Scan for the cell matching the given text and deliver its (X, Y) coordinate at center. 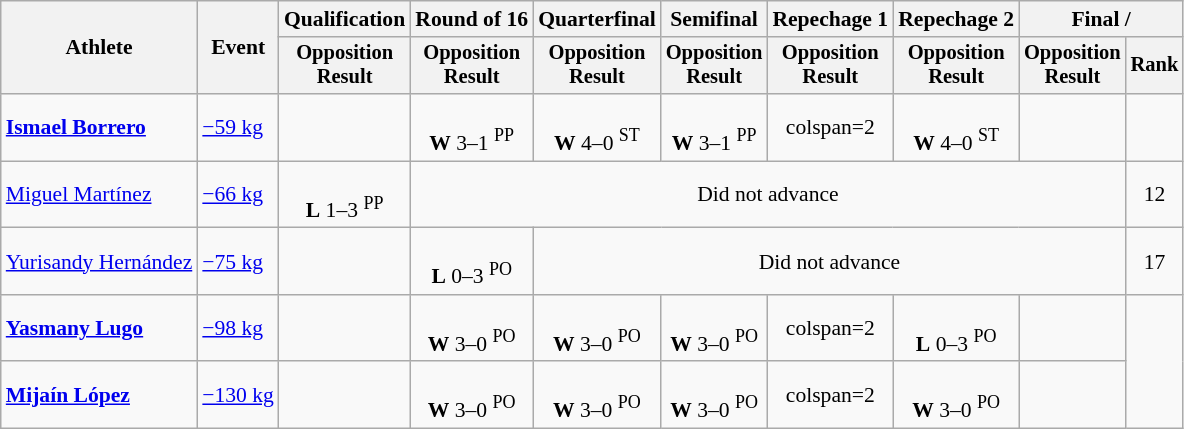
Athlete (100, 48)
−59 kg (238, 128)
Rank (1155, 66)
Quarterfinal (597, 19)
Round of 16 (472, 19)
Qualification (344, 19)
−130 kg (238, 396)
12 (1155, 194)
−98 kg (238, 328)
Mijaín López (100, 396)
−75 kg (238, 262)
Ismael Borrero (100, 128)
Final / (1101, 19)
Yasmany Lugo (100, 328)
Event (238, 48)
Yurisandy Hernández (100, 262)
Semifinal (714, 19)
Repechage 2 (956, 19)
Repechage 1 (830, 19)
L 1–3 PP (344, 194)
Miguel Martínez (100, 194)
17 (1155, 262)
−66 kg (238, 194)
